Search for the cell housing the specified text and yield its (x, y) center coordinate. 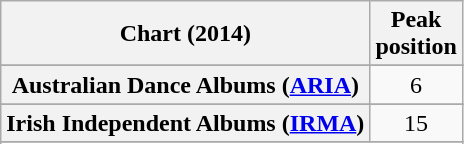
6 (416, 85)
Irish Independent Albums (IRMA) (186, 123)
Chart (2014) (186, 34)
15 (416, 123)
Australian Dance Albums (ARIA) (186, 85)
Peakposition (416, 34)
